For the text-containing cell, return its midpoint in [x, y] coordinate format. 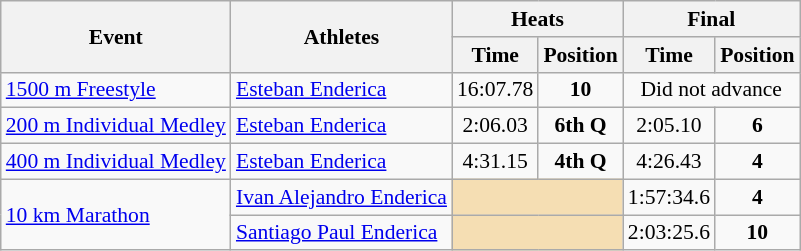
4:26.43 [669, 162]
1500 m Freestyle [116, 90]
Final [712, 19]
2:05.10 [669, 126]
200 m Individual Medley [116, 126]
1:57:34.6 [669, 197]
400 m Individual Medley [116, 162]
4th Q [580, 162]
Event [116, 36]
10 km Marathon [116, 214]
16:07.78 [495, 90]
Ivan Alejandro Enderica [342, 197]
Heats [538, 19]
Santiago Paul Enderica [342, 233]
Athletes [342, 36]
Did not advance [712, 90]
4:31.15 [495, 162]
2:03:25.6 [669, 233]
2:06.03 [495, 126]
6 [757, 126]
6th Q [580, 126]
